Output the (X, Y) coordinate of the center of the cell containing the given text.  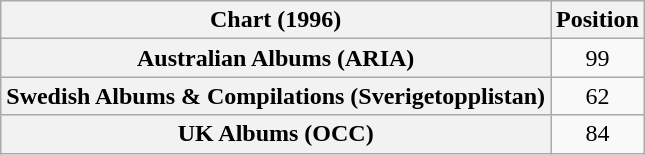
Chart (1996) (276, 20)
84 (598, 134)
Australian Albums (ARIA) (276, 58)
99 (598, 58)
Swedish Albums & Compilations (Sverigetopplistan) (276, 96)
62 (598, 96)
UK Albums (OCC) (276, 134)
Position (598, 20)
